Provide the (X, Y) coordinate of the cell's center where the given text is located.  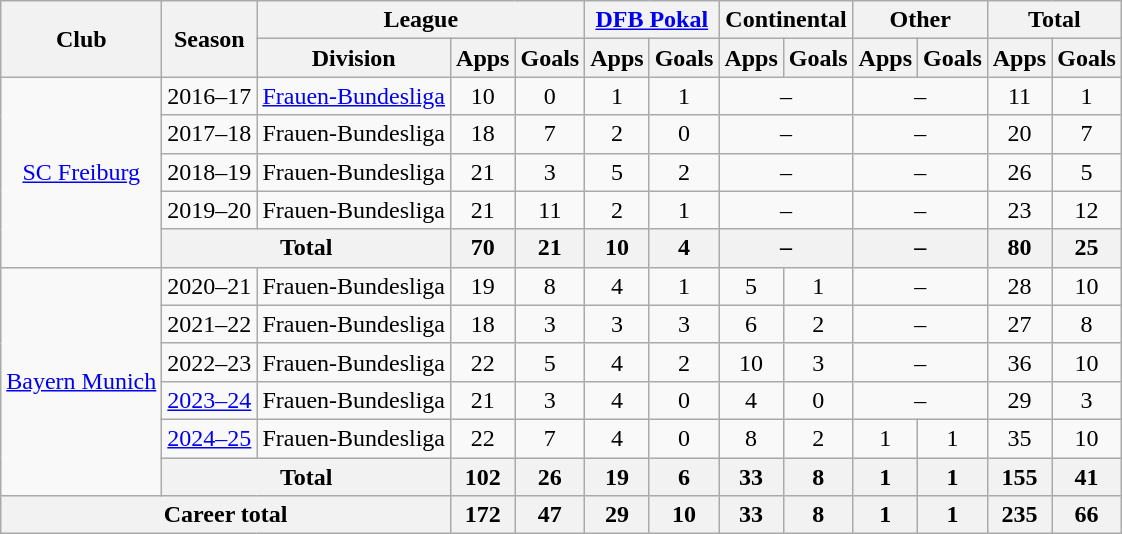
2019–20 (210, 210)
66 (1087, 515)
102 (483, 477)
41 (1087, 477)
70 (483, 248)
Division (354, 58)
47 (550, 515)
172 (483, 515)
27 (1019, 324)
2016–17 (210, 96)
28 (1019, 286)
Season (210, 39)
Other (920, 20)
DFB Pokal (652, 20)
2024–25 (210, 438)
80 (1019, 248)
35 (1019, 438)
2020–21 (210, 286)
20 (1019, 134)
36 (1019, 362)
Club (82, 39)
12 (1087, 210)
2021–22 (210, 324)
23 (1019, 210)
League (421, 20)
2017–18 (210, 134)
2022–23 (210, 362)
Career total (226, 515)
SC Freiburg (82, 172)
235 (1019, 515)
2023–24 (210, 400)
Bayern Munich (82, 381)
25 (1087, 248)
155 (1019, 477)
2018–19 (210, 172)
Continental (786, 20)
